Capture the cell that displays the provided text and extract its (X, Y) central coordinate. 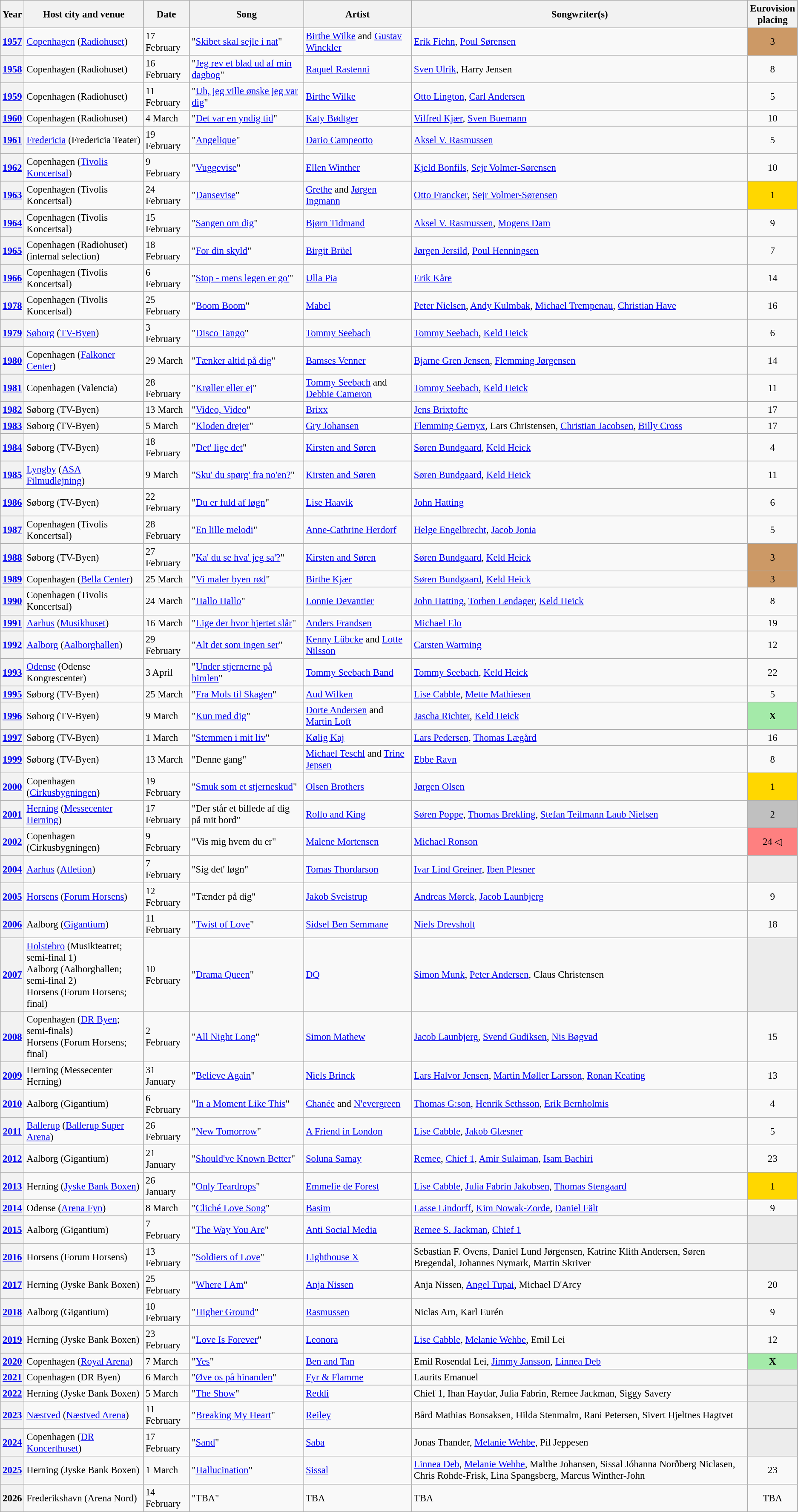
"En lille melodi" (247, 530)
"Ka' du se hva' jeg sa'?" (247, 557)
Reiley (358, 1415)
Andreas Mørck, Jacob Launbjerg (579, 897)
1979 (12, 333)
Odense (Arena Fyn) (83, 1208)
Sebastian F. Ovens, Daniel Lund Jørgensen, Katrine Klith Andersen, Søren Bregendal, Johannes Nymark, Martin Skriver (579, 1257)
DQ (358, 975)
1982 (12, 410)
"Alt det som ingen ser" (247, 645)
Anja Nissen (358, 1285)
Anja Nissen, Angel Tupai, Michael D'Arcy (579, 1285)
Copenhagen (DR Koncerthuset) (83, 1443)
John Hatting (579, 503)
Ben and Tan (358, 1362)
1987 (12, 530)
"Higher Ground" (247, 1312)
1991 (12, 623)
Bård Mathias Bonsaksen, Hilda Stenmalm, Rani Petersen, Sivert Hjeltnes Hagtvet (579, 1415)
22 February (166, 503)
"Sangen om dig" (247, 223)
2024 (12, 1443)
2017 (12, 1285)
Aksel V. Rasmussen, Mogens Dam (579, 223)
Bamses Venner (358, 360)
Birgit Brüel (358, 251)
1988 (12, 557)
1959 (12, 97)
"The Show" (247, 1394)
John Hatting, Torben Lendager, Keld Heick (579, 602)
2012 (12, 1159)
Jakob Sveistrup (358, 897)
2010 (12, 1103)
Year (12, 14)
Sidsel Ben Semmane (358, 924)
3 February (166, 333)
1963 (12, 195)
Anne-Cathrine Herdorf (358, 530)
Jonas Thander, Melanie Wehbe, Pil Jeppesen (579, 1443)
Lise Haavik (358, 503)
"In a Moment Like This" (247, 1103)
Jens Brixtofte (579, 410)
1965 (12, 251)
Thomas G:son, Henrik Sethsson, Erik Bernholmis (579, 1103)
Michael Elo (579, 623)
2005 (12, 897)
Leonora (358, 1339)
"Only Teardrops" (247, 1186)
Lonnie Devantier (358, 602)
Rasmussen (358, 1312)
"Der står et billede af dig på mit bord" (247, 815)
1996 (12, 716)
Søren Poppe, Thomas Brekling, Stefan Teilmann Laub Nielsen (579, 815)
"Where I Am" (247, 1285)
Chanée and N'evergreen (358, 1103)
"Love Is Forever" (247, 1339)
"Boom Boom" (247, 305)
1966 (12, 278)
Ballerup (Ballerup Super Arena) (83, 1131)
Aud Wilken (358, 694)
Brixx (358, 410)
29 March (166, 360)
21 January (166, 1159)
"Should've Known Better" (247, 1159)
Birthe Kjær (358, 579)
"Smuk som et stjerneskud" (247, 786)
15 (772, 1037)
"Under stjernerne på himlen" (247, 672)
2 February (166, 1037)
Anders Frandsen (358, 623)
Copenhagen (Falkoner Center) (83, 360)
Remee S. Jackman, Chief 1 (579, 1230)
"Øve os på hinanden" (247, 1377)
Otto Lington, Carl Andersen (579, 97)
2009 (12, 1076)
18 (772, 924)
7 March (166, 1362)
Ebbe Ravn (579, 759)
Jacob Launbjerg, Svend Gudiksen, Nis Bøgvad (579, 1037)
Aarhus (Atletion) (83, 869)
Songwriter(s) (579, 14)
29 February (166, 645)
2011 (12, 1131)
1978 (12, 305)
Ivar Lind Greiner, Iben Plesner (579, 869)
Dario Campeotto (358, 141)
"Lige der hvor hjertet slår" (247, 623)
Basim (358, 1208)
Emmelie de Forest (358, 1186)
Tommy Seebach (358, 333)
Lighthouse X (358, 1257)
24 February (166, 195)
"Angelique" (247, 141)
Artist (358, 14)
Olsen Brothers (358, 786)
1990 (12, 602)
2004 (12, 869)
2026 (12, 1498)
Holstebro (Musikteatret; semi-final 1)Aalborg (Aalborghallen; semi-final 2)Horsens (Forum Horsens; final) (83, 975)
Helge Engelbrecht, Jacob Jonia (579, 530)
"Tænder på dig" (247, 897)
Dorte Andersen and Martin Loft (358, 716)
1993 (12, 672)
Aarhus (Musikhuset) (83, 623)
Lise Cabble, Julia Fabrin Jakobsen, Thomas Stengaard (579, 1186)
1986 (12, 503)
22 (772, 672)
Otto Francker, Sejr Volmer-Sørensen (579, 195)
2015 (12, 1230)
1962 (12, 168)
"Drama Queen" (247, 975)
Lasse Lindorff, Kim Nowak-Zorde, Daniel Fält (579, 1208)
Remee, Chief 1, Amir Sulaiman, Isam Bachiri (579, 1159)
Erik Fiehn, Poul Sørensen (579, 42)
Kenny Lübcke and Lotte Nilsson (358, 645)
Chief 1, Ihan Haydar, Julia Fabrin, Remee Jackman, Siggy Savery (579, 1394)
Reddi (358, 1394)
Saba (358, 1443)
1997 (12, 737)
"Soldiers of Love" (247, 1257)
"Stemmen i mit liv" (247, 737)
13 February (166, 1257)
Copenhagen (Radiohuset)(internal selection) (83, 251)
4 March (166, 118)
Gry Johansen (358, 426)
"Du er fuld af løgn" (247, 503)
Copenhagen (Valencia) (83, 388)
1964 (12, 223)
1995 (12, 694)
1961 (12, 141)
Kjeld Bonfils, Sejr Volmer-Sørensen (579, 168)
Fyr & Flamme (358, 1377)
Birthe Wilke (358, 97)
2022 (12, 1394)
31 January (166, 1076)
2 (772, 815)
Niels Drevsholt (579, 924)
1989 (12, 579)
Simon Munk, Peter Andersen, Claus Christensen (579, 975)
2007 (12, 975)
16 March (166, 623)
"Vis mig hvem du er" (247, 842)
2013 (12, 1186)
"Vi maler byen rød" (247, 579)
Copenhagen (DR Byen; semi-finals)Horsens (Forum Horsens; final) (83, 1037)
Lars Pedersen, Thomas Lægård (579, 737)
"Sku' du spørg' fra no'en?" (247, 475)
2008 (12, 1037)
Mabel (358, 305)
8 March (166, 1208)
2016 (12, 1257)
Tomas Thordarson (358, 869)
"The Way You Are" (247, 1230)
Tommy Seebach and Debbie Cameron (358, 388)
"Tænker altid på dig" (247, 360)
"Disco Tango" (247, 333)
1980 (12, 360)
2014 (12, 1208)
1999 (12, 759)
Lise Cabble, Mette Mathiesen (579, 694)
1992 (12, 645)
"Krøller eller ej" (247, 388)
Simon Mathew (358, 1037)
"Det var en yndig tid" (247, 118)
20 (772, 1285)
7 (772, 251)
1958 (12, 69)
Song (247, 14)
"Sig det' løgn" (247, 869)
Lars Halvor Jensen, Martin Møller Larsson, Ronan Keating (579, 1076)
19 (772, 623)
Rollo and King (358, 815)
Jørgen Olsen (579, 786)
Michael Teschl and Trine Jepsen (358, 759)
24 ◁ (772, 842)
Sven Ulrik, Harry Jensen (579, 69)
Erik Kåre (579, 278)
"Fra Mols til Skagen" (247, 694)
"Yes" (247, 1362)
2006 (12, 924)
16 February (166, 69)
1985 (12, 475)
Eurovisionplacing (772, 14)
"Twist of Love" (247, 924)
Date (166, 14)
A Friend in London (358, 1131)
Linnea Deb, Melanie Wehbe, Malthe Johansen, Sissal Jóhanna Norðberg Niclasen, Chris Rohde-Frisk, Lina Spangsberg, Marcus Winther-John (579, 1471)
6 March (166, 1377)
2019 (12, 1339)
"Stop - mens legen er go'" (247, 278)
"Vuggevise" (247, 168)
1960 (12, 118)
Fredericia (Fredericia Teater) (83, 141)
Lise Cabble, Jakob Glæsner (579, 1131)
Copenhagen (Royal Arena) (83, 1362)
14 February (166, 1498)
"Uh, jeg ville ønske jeg var dig" (247, 97)
2020 (12, 1362)
26 February (166, 1131)
"Video, Video" (247, 410)
Anti Social Media (358, 1230)
Jørgen Jersild, Poul Henningsen (579, 251)
2023 (12, 1415)
Michael Ronson (579, 842)
"Kloden drejer" (247, 426)
Lyngby (ASA Filmudlejning) (83, 475)
Aksel V. Rasmussen (579, 141)
Vilfred Kjær, Sven Buemann (579, 118)
Frederikshavn (Arena Nord) (83, 1498)
3 April (166, 672)
Ulla Pia (358, 278)
Copenhagen (DR Byen) (83, 1377)
2001 (12, 815)
"Breaking My Heart" (247, 1415)
2021 (12, 1377)
"Dansevise" (247, 195)
"Jeg rev et blad ud af min dagbog" (247, 69)
Ellen Winther (358, 168)
26 January (166, 1186)
Peter Nielsen, Andy Kulmbak, Michael Trempenau, Christian Have (579, 305)
Odense (Odense Kongrescenter) (83, 672)
"New Tomorrow" (247, 1131)
13 (772, 1076)
"Hallo Hallo" (247, 602)
Grethe and Jørgen Ingmann (358, 195)
Næstved (Næstved Arena) (83, 1415)
Flemming Gernyx, Lars Christensen, Christian Jacobsen, Billy Cross (579, 426)
"All Night Long" (247, 1037)
Copenhagen (Bella Center) (83, 579)
2018 (12, 1312)
12 February (166, 897)
Host city and venue (83, 14)
"Denne gang" (247, 759)
1983 (12, 426)
Lise Cabble, Melanie Wehbe, Emil Lei (579, 1339)
1957 (12, 42)
2000 (12, 786)
Laurits Emanuel (579, 1377)
2025 (12, 1471)
24 March (166, 602)
"Skibet skal sejle i nat" (247, 42)
23 February (166, 1339)
"Cliché Love Song" (247, 1208)
"Sand" (247, 1443)
Jascha Richter, Keld Heick (579, 716)
Katy Bødtger (358, 118)
"For din skyld" (247, 251)
Bjarne Gren Jensen, Flemming Jørgensen (579, 360)
27 February (166, 557)
Soluna Samay (358, 1159)
Emil Rosendal Lei, Jimmy Jansson, Linnea Deb (579, 1362)
"Det' lige det" (247, 447)
15 February (166, 223)
"Hallucination" (247, 1471)
1981 (12, 388)
Aalborg (Aalborghallen) (83, 645)
Sissal (358, 1471)
Niclas Arn, Karl Eurén (579, 1312)
2002 (12, 842)
1984 (12, 447)
Malene Mortensen (358, 842)
Raquel Rastenni (358, 69)
Kølig Kaj (358, 737)
Carsten Warming (579, 645)
Niels Brinck (358, 1076)
"Kun med dig" (247, 716)
Birthe Wilke and Gustav Winckler (358, 42)
"TBA" (247, 1498)
Bjørn Tidmand (358, 223)
"Believe Again" (247, 1076)
Tommy Seebach Band (358, 672)
